Capture the cell that displays the provided text and extract its (x, y) central coordinate. 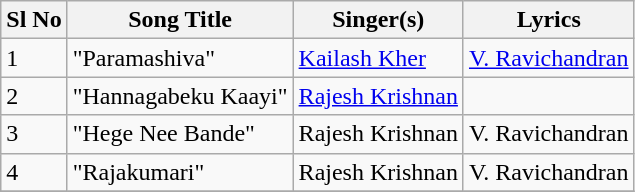
"Rajakumari" (180, 172)
Kailash Kher (378, 58)
Sl No (34, 20)
Singer(s) (378, 20)
"Hege Nee Bande" (180, 134)
"Hannagabeku Kaayi" (180, 96)
Lyrics (548, 20)
Song Title (180, 20)
1 (34, 58)
4 (34, 172)
"Paramashiva" (180, 58)
3 (34, 134)
2 (34, 96)
